Find where the given text appears and provide that cell's center as (X, Y) coordinate. 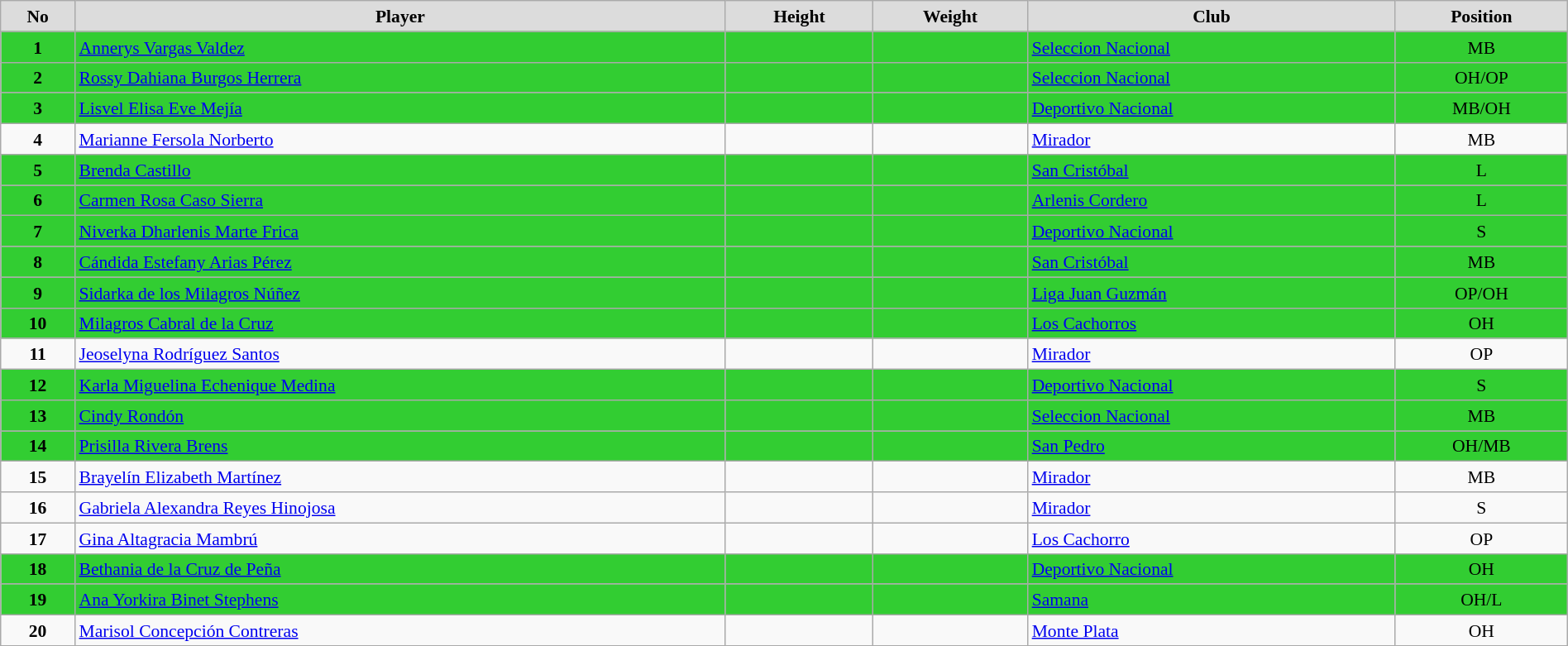
Carmen Rosa Caso Sierra (400, 200)
10 (38, 323)
Marisol Concepción Contreras (400, 630)
Lisvel Elisa Eve Mejía (400, 108)
7 (38, 232)
Ana Yorkira Binet Stephens (400, 599)
Cándida Estefany Arias Pérez (400, 261)
MB/OH (1481, 108)
OH/OP (1481, 78)
Marianne Fersola Norberto (400, 139)
19 (38, 599)
2 (38, 78)
Karla Miguelina Echenique Medina (400, 384)
Player (400, 17)
1 (38, 46)
18 (38, 569)
Prisilla Rivera Brens (400, 445)
Los Cachorro (1212, 538)
14 (38, 445)
Jeoselyna Rodríguez Santos (400, 354)
Weight (951, 17)
Bethania de la Cruz de Peña (400, 569)
Brenda Castillo (400, 169)
Monte Plata (1212, 630)
Cindy Rondón (400, 415)
OP/OH (1481, 293)
15 (38, 476)
Liga Juan Guzmán (1212, 293)
OH/MB (1481, 445)
4 (38, 139)
6 (38, 200)
17 (38, 538)
OH/L (1481, 599)
13 (38, 415)
16 (38, 508)
Samana (1212, 599)
Position (1481, 17)
8 (38, 261)
9 (38, 293)
Los Cachorros (1212, 323)
Rossy Dahiana Burgos Herrera (400, 78)
Sidarka de los Milagros Núñez (400, 293)
3 (38, 108)
5 (38, 169)
Gina Altagracia Mambrú (400, 538)
11 (38, 354)
Height (799, 17)
Niverka Dharlenis Marte Frica (400, 232)
Milagros Cabral de la Cruz (400, 323)
20 (38, 630)
Club (1212, 17)
Brayelín Elizabeth Martínez (400, 476)
Arlenis Cordero (1212, 200)
12 (38, 384)
Annerys Vargas Valdez (400, 46)
No (38, 17)
San Pedro (1212, 445)
Gabriela Alexandra Reyes Hinojosa (400, 508)
